Provide the (X, Y) coordinate of the cell's center where the given text is located.  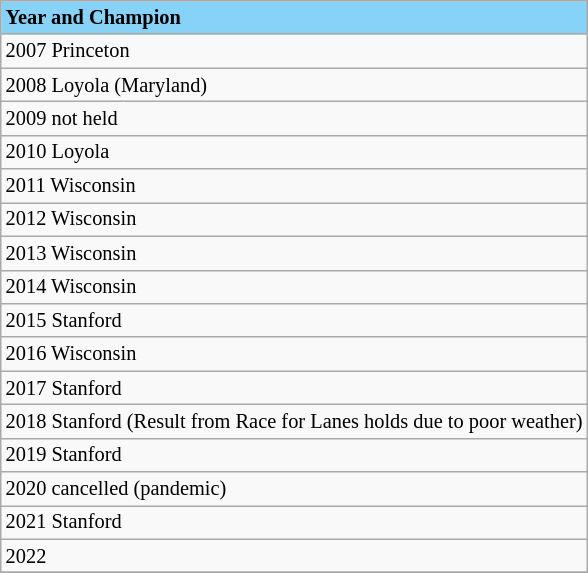
2010 Loyola (294, 152)
2014 Wisconsin (294, 287)
Year and Champion (294, 17)
2017 Stanford (294, 388)
2015 Stanford (294, 320)
2020 cancelled (pandemic) (294, 489)
2016 Wisconsin (294, 354)
2018 Stanford (Result from Race for Lanes holds due to poor weather) (294, 421)
2021 Stanford (294, 522)
2009 not held (294, 118)
2012 Wisconsin (294, 219)
2008 Loyola (Maryland) (294, 85)
2007 Princeton (294, 51)
2022 (294, 556)
2011 Wisconsin (294, 186)
2019 Stanford (294, 455)
2013 Wisconsin (294, 253)
